Search for the cell housing the specified text and yield its [x, y] center coordinate. 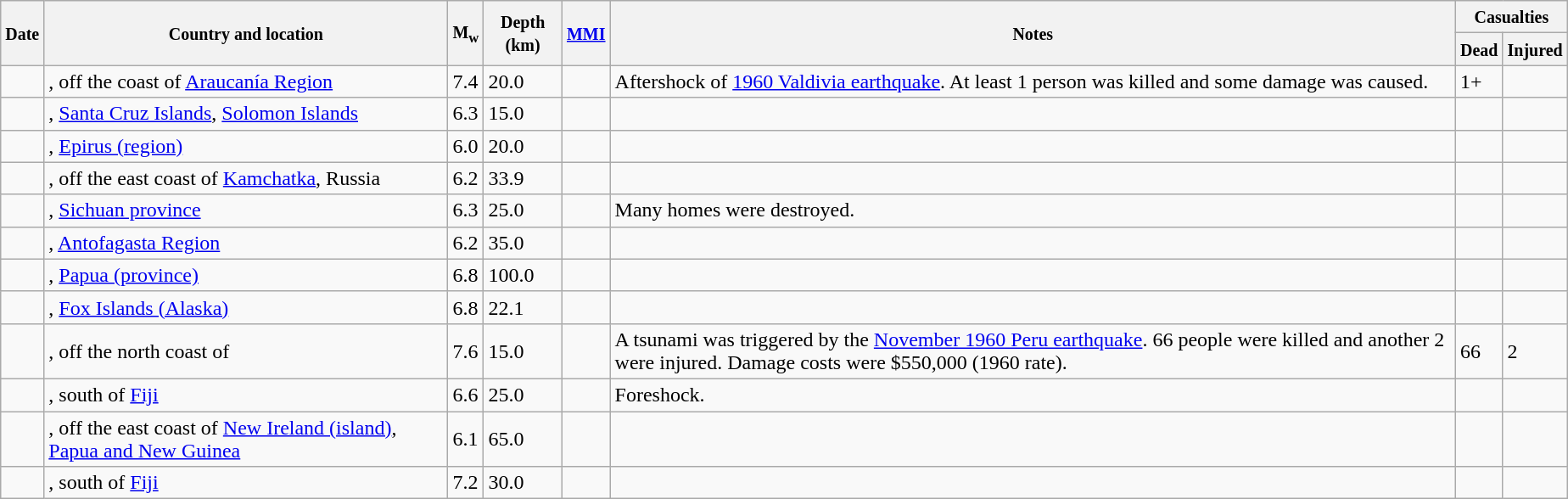
65.0 [523, 438]
Depth (km) [523, 33]
, Santa Cruz Islands, Solomon Islands [246, 114]
6.0 [466, 146]
100.0 [523, 275]
MMI [585, 33]
Many homes were destroyed. [1033, 210]
Aftershock of 1960 Valdivia earthquake. At least 1 person was killed and some damage was caused. [1033, 81]
Injured [1535, 49]
Country and location [246, 33]
1+ [1479, 81]
, Antofagasta Region [246, 243]
, Sichuan province [246, 210]
2 [1535, 351]
Dead [1479, 49]
22.1 [523, 307]
66 [1479, 351]
, off the east coast of Kamchatka, Russia [246, 178]
, off the north coast of [246, 351]
Notes [1033, 33]
7.2 [466, 483]
6.6 [466, 395]
7.4 [466, 81]
, off the coast of Araucanía Region [246, 81]
33.9 [523, 178]
Mw [466, 33]
, off the east coast of New Ireland (island), Papua and New Guinea [246, 438]
, Fox Islands (Alaska) [246, 307]
Casualties [1511, 17]
35.0 [523, 243]
, Papua (province) [246, 275]
Foreshock. [1033, 395]
, Epirus (region) [246, 146]
Date [22, 33]
7.6 [466, 351]
6.1 [466, 438]
30.0 [523, 483]
